Return (x, y) of the center of cell containing provided text 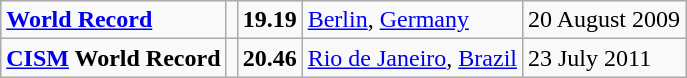
20.46 (270, 58)
Berlin, Germany (412, 20)
20 August 2009 (604, 20)
19.19 (270, 20)
CISM World Record (114, 58)
Rio de Janeiro, Brazil (412, 58)
World Record (114, 20)
23 July 2011 (604, 58)
